Find where the given text appears and provide that cell's center as [X, Y] coordinate. 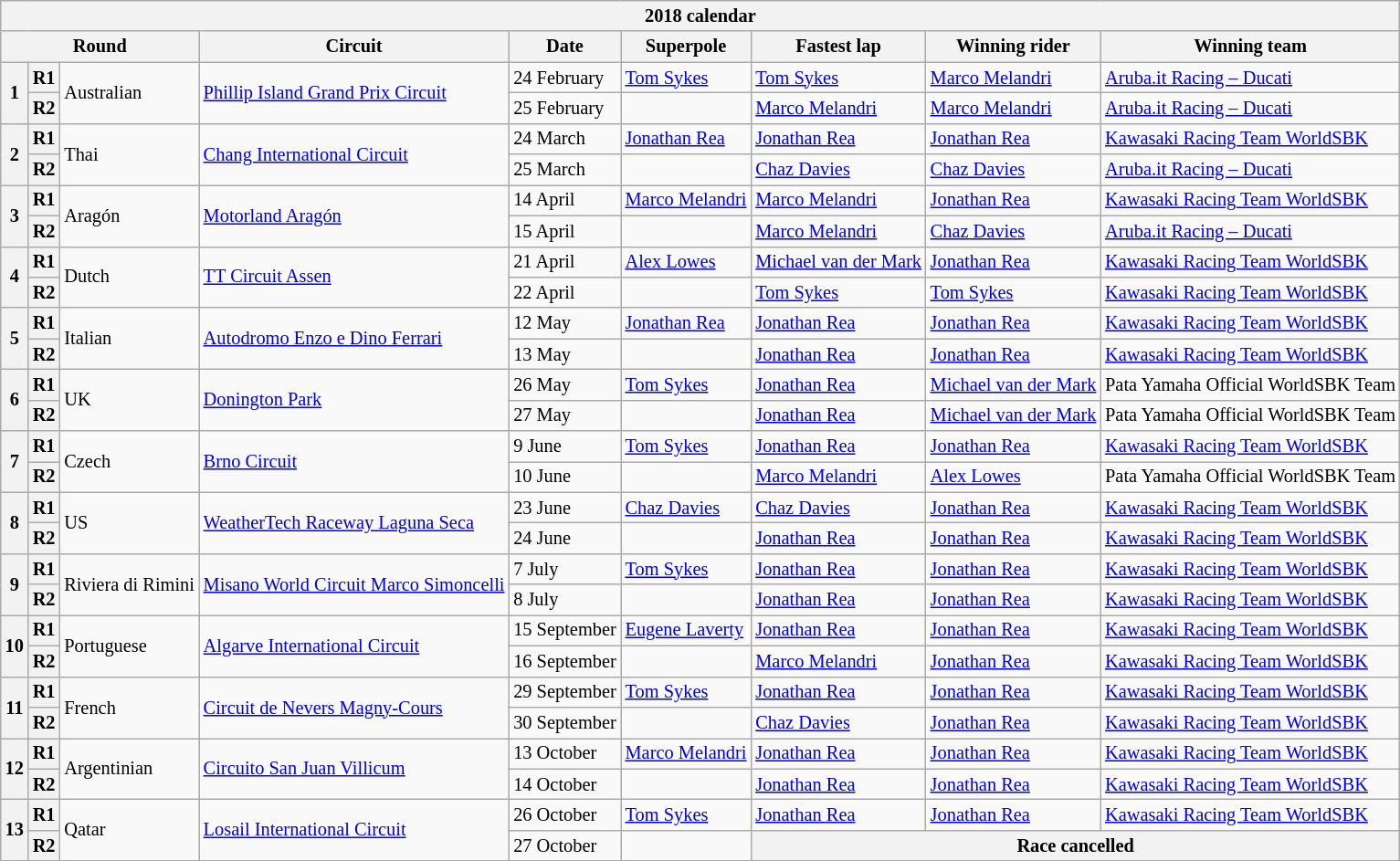
13 May [564, 354]
13 [15, 829]
WeatherTech Raceway Laguna Seca [354, 522]
Superpole [687, 47]
Aragón [129, 215]
24 June [564, 538]
16 September [564, 661]
Circuito San Juan Villicum [354, 769]
27 May [564, 415]
5 [15, 338]
4 [15, 278]
8 [15, 522]
2018 calendar [700, 16]
9 [15, 584]
Chang International Circuit [354, 153]
14 October [564, 784]
13 October [564, 753]
Autodromo Enzo e Dino Ferrari [354, 338]
25 February [564, 108]
22 April [564, 292]
14 April [564, 200]
Eugene Laverty [687, 630]
10 [15, 645]
Losail International Circuit [354, 829]
Italian [129, 338]
Circuit [354, 47]
French [129, 707]
11 [15, 707]
9 June [564, 446]
15 April [564, 231]
Round [100, 47]
UK [129, 400]
Motorland Aragón [354, 215]
21 April [564, 262]
Riviera di Rimini [129, 584]
24 March [564, 139]
Brno Circuit [354, 462]
3 [15, 215]
24 February [564, 78]
12 [15, 769]
Australian [129, 93]
15 September [564, 630]
Thai [129, 153]
Qatar [129, 829]
Winning team [1250, 47]
Czech [129, 462]
Algarve International Circuit [354, 645]
US [129, 522]
1 [15, 93]
Date [564, 47]
25 March [564, 170]
Dutch [129, 278]
27 October [564, 845]
Race cancelled [1076, 845]
Circuit de Nevers Magny-Cours [354, 707]
23 June [564, 508]
7 July [564, 569]
12 May [564, 323]
2 [15, 153]
Donington Park [354, 400]
Portuguese [129, 645]
Argentinian [129, 769]
7 [15, 462]
29 September [564, 692]
Phillip Island Grand Prix Circuit [354, 93]
30 September [564, 722]
6 [15, 400]
8 July [564, 600]
Misano World Circuit Marco Simoncelli [354, 584]
Fastest lap [838, 47]
TT Circuit Assen [354, 278]
26 May [564, 384]
26 October [564, 814]
Winning rider [1014, 47]
10 June [564, 477]
